Determine the [X, Y] coordinate at the center of the cell enclosing the given text.  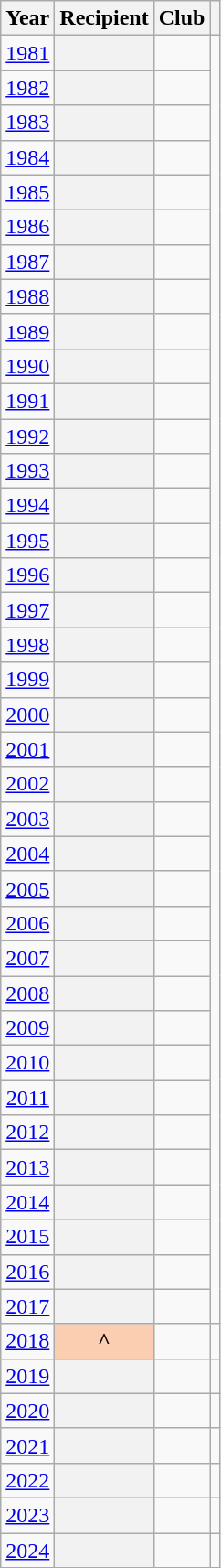
2017 [27, 1306]
2019 [27, 1376]
1991 [27, 401]
2018 [27, 1341]
2000 [27, 714]
1994 [27, 506]
2024 [27, 1551]
1988 [27, 296]
1999 [27, 680]
1985 [27, 192]
1983 [27, 123]
Year [27, 18]
2005 [27, 888]
1996 [27, 575]
2011 [27, 1098]
2008 [27, 993]
2009 [27, 1028]
1997 [27, 610]
2004 [27, 854]
1993 [27, 471]
2002 [27, 784]
2007 [27, 958]
2012 [27, 1133]
2006 [27, 923]
2016 [27, 1272]
2015 [27, 1237]
1995 [27, 541]
2001 [27, 749]
2003 [27, 819]
^ [104, 1341]
1989 [27, 331]
1987 [27, 262]
2013 [27, 1167]
2020 [27, 1411]
1981 [27, 53]
1984 [27, 157]
Club [182, 18]
2022 [27, 1480]
1990 [27, 366]
Recipient [104, 18]
1986 [27, 227]
1998 [27, 645]
2021 [27, 1445]
1982 [27, 88]
2023 [27, 1515]
2014 [27, 1202]
2010 [27, 1063]
1992 [27, 436]
